Identify which cell holds the provided text, then report its [x, y] central coordinate. 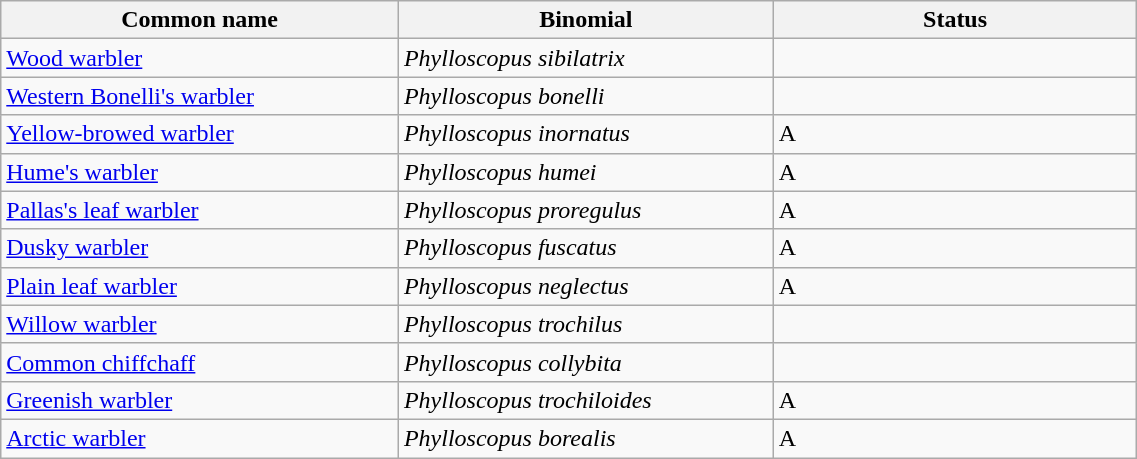
Phylloscopus borealis [586, 438]
Phylloscopus collybita [586, 362]
Willow warbler [200, 324]
Plain leaf warbler [200, 286]
Dusky warbler [200, 248]
Wood warbler [200, 58]
Phylloscopus trochilus [586, 324]
Phylloscopus sibilatrix [586, 58]
Greenish warbler [200, 400]
Hume's warbler [200, 172]
Phylloscopus bonelli [586, 96]
Phylloscopus fuscatus [586, 248]
Phylloscopus trochiloides [586, 400]
Yellow-browed warbler [200, 134]
Western Bonelli's warbler [200, 96]
Arctic warbler [200, 438]
Common name [200, 20]
Binomial [586, 20]
Phylloscopus inornatus [586, 134]
Pallas's leaf warbler [200, 210]
Common chiffchaff [200, 362]
Phylloscopus proregulus [586, 210]
Phylloscopus neglectus [586, 286]
Phylloscopus humei [586, 172]
Status [955, 20]
